Provide the [X, Y] coordinate of the cell's center where the given text is located.  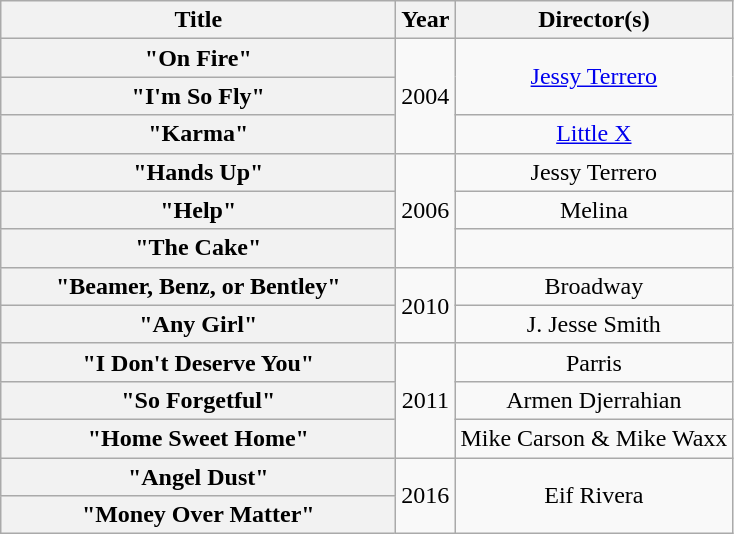
"Any Girl" [198, 324]
"I'm So Fly" [198, 96]
2004 [426, 96]
"Beamer, Benz, or Bentley" [198, 286]
"Help" [198, 210]
"Hands Up" [198, 172]
Year [426, 20]
"Home Sweet Home" [198, 438]
Melina [594, 210]
Parris [594, 362]
"Angel Dust" [198, 477]
2006 [426, 210]
2011 [426, 400]
"So Forgetful" [198, 400]
Eif Rivera [594, 496]
Little X [594, 134]
J. Jesse Smith [594, 324]
"Money Over Matter" [198, 515]
"Karma" [198, 134]
"I Don't Deserve You" [198, 362]
"The Cake" [198, 248]
Title [198, 20]
Director(s) [594, 20]
Mike Carson & Mike Waxx [594, 438]
Broadway [594, 286]
Armen Djerrahian [594, 400]
2010 [426, 305]
2016 [426, 496]
"On Fire" [198, 58]
